Capture the cell that displays the provided text and extract its [x, y] central coordinate. 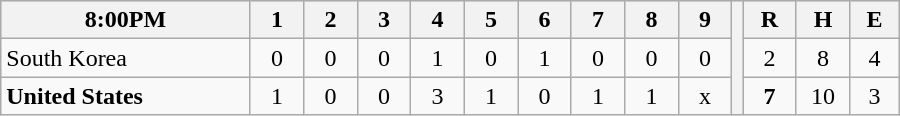
5 [490, 20]
10 [823, 96]
8:00PM [126, 20]
R [770, 20]
x [704, 96]
South Korea [126, 58]
9 [704, 20]
E [874, 20]
6 [544, 20]
United States [126, 96]
H [823, 20]
